Return the (x, y) coordinate for the center point of the cell that contains the specified text.  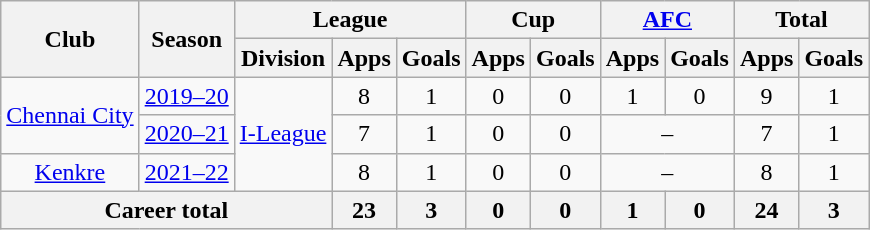
9 (766, 96)
23 (364, 210)
2021–22 (186, 172)
I-League (283, 134)
2020–21 (186, 134)
24 (766, 210)
Total (801, 20)
AFC (667, 20)
Season (186, 39)
Division (283, 58)
Chennai City (70, 115)
Kenkre (70, 172)
Club (70, 39)
Career total (166, 210)
League (350, 20)
2019–20 (186, 96)
Cup (533, 20)
